Return the [X, Y] coordinate for the center point of the cell that contains the specified text.  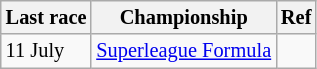
11 July [46, 51]
Ref [296, 17]
Championship [184, 17]
Superleague Formula [184, 51]
Last race [46, 17]
